Return (x, y) of the center of cell containing provided text 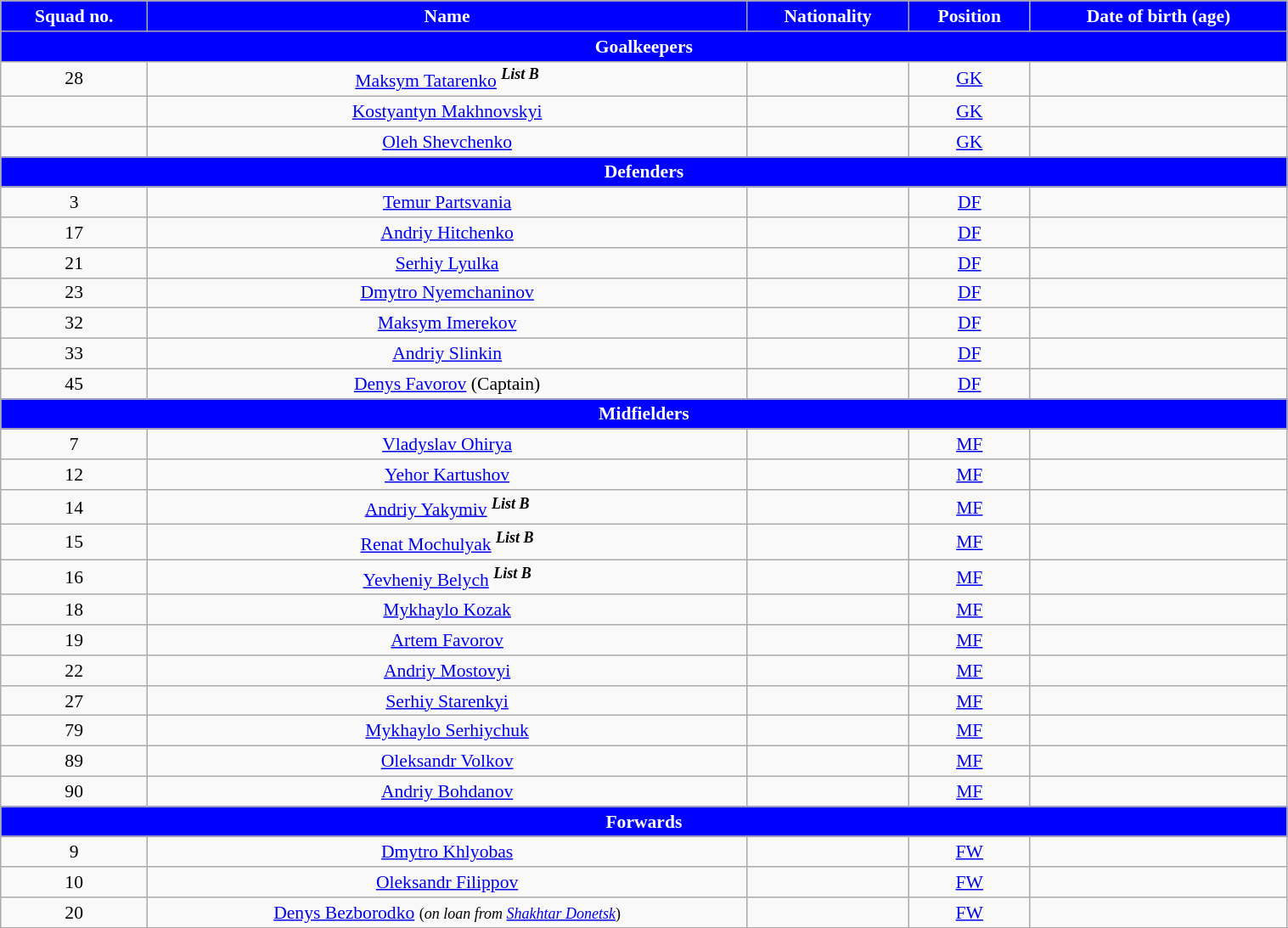
33 (75, 354)
12 (75, 475)
Vladyslav Ohirya (447, 445)
23 (75, 293)
Maksym Imerekov (447, 323)
90 (75, 792)
21 (75, 263)
Andriy Bohdanov (447, 792)
Kostyantyn Makhnovskyi (447, 112)
Mykhaylo Serhiychuk (447, 731)
Serhiy Lyulka (447, 263)
Oleh Shevchenko (447, 142)
Temur Partsvania (447, 203)
Date of birth (age) (1158, 16)
Dmytro Khlyobas (447, 852)
19 (75, 640)
Goalkeepers (644, 47)
14 (75, 508)
Yehor Kartushov (447, 475)
Artem Favorov (447, 640)
27 (75, 701)
Oleksandr Filippov (447, 882)
Andriy Yakymiv List B (447, 508)
Andriy Slinkin (447, 354)
45 (75, 384)
18 (75, 610)
Midfielders (644, 414)
Denys Favorov (Captain) (447, 384)
Andriy Hitchenko (447, 233)
28 (75, 78)
Denys Bezborodko (on loan from Shakhtar Donetsk) (447, 913)
Oleksandr Volkov (447, 762)
89 (75, 762)
Dmytro Nyemchaninov (447, 293)
Maksym Tatarenko List B (447, 78)
79 (75, 731)
Serhiy Starenkyi (447, 701)
16 (75, 577)
Defenders (644, 172)
17 (75, 233)
Position (970, 16)
22 (75, 671)
15 (75, 542)
7 (75, 445)
Renat Mochulyak List B (447, 542)
Name (447, 16)
32 (75, 323)
20 (75, 913)
Yevheniy Belych List B (447, 577)
Andriy Mostovyi (447, 671)
Forwards (644, 822)
Squad no. (75, 16)
Nationality (829, 16)
Mykhaylo Kozak (447, 610)
9 (75, 852)
10 (75, 882)
3 (75, 203)
